Identify which cell holds the provided text, then report its (x, y) central coordinate. 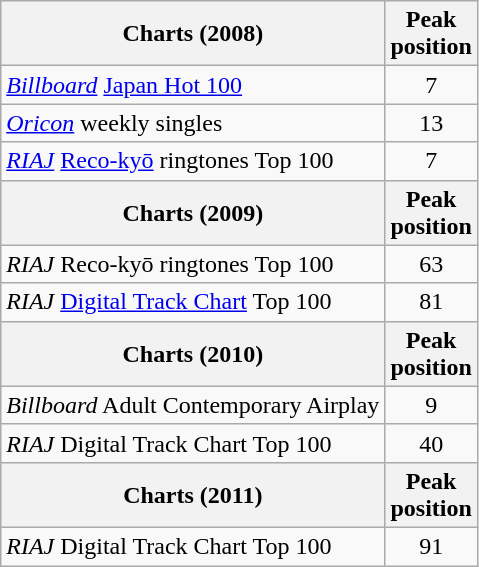
Charts (2010) (193, 354)
Oricon weekly singles (193, 123)
Charts (2008) (193, 34)
63 (431, 264)
9 (431, 405)
Charts (2011) (193, 494)
Billboard Japan Hot 100 (193, 85)
81 (431, 302)
40 (431, 443)
Charts (2009) (193, 212)
91 (431, 546)
Billboard Adult Contemporary Airplay (193, 405)
13 (431, 123)
